Search for the cell housing the specified text and yield its [x, y] center coordinate. 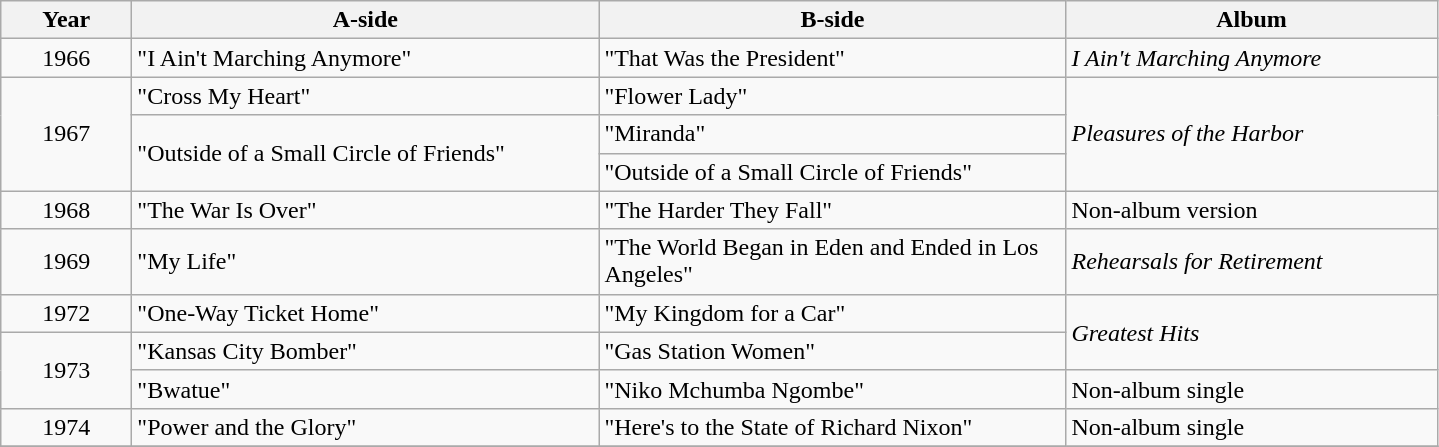
"Niko Mchumba Ngombe" [832, 389]
1967 [66, 134]
"Cross My Heart" [366, 96]
1974 [66, 427]
"Here's to the State of Richard Nixon" [832, 427]
1966 [66, 58]
"The War Is Over" [366, 210]
I Ain't Marching Anymore [1252, 58]
Pleasures of the Harbor [1252, 134]
"One-Way Ticket Home" [366, 313]
1972 [66, 313]
A-side [366, 20]
"Gas Station Women" [832, 351]
"I Ain't Marching Anymore" [366, 58]
"The World Began in Eden and Ended in Los Angeles" [832, 262]
"Flower Lady" [832, 96]
Non-album version [1252, 210]
"The Harder They Fall" [832, 210]
"My Life" [366, 262]
"Miranda" [832, 134]
Year [66, 20]
Rehearsals for Retirement [1252, 262]
1969 [66, 262]
B-side [832, 20]
"My Kingdom for a Car" [832, 313]
"Kansas City Bomber" [366, 351]
Greatest Hits [1252, 332]
"That Was the President" [832, 58]
Album [1252, 20]
"Power and the Glory" [366, 427]
"Bwatue" [366, 389]
1973 [66, 370]
1968 [66, 210]
